Locate the cell with the specified text and output its [x, y] center coordinate. 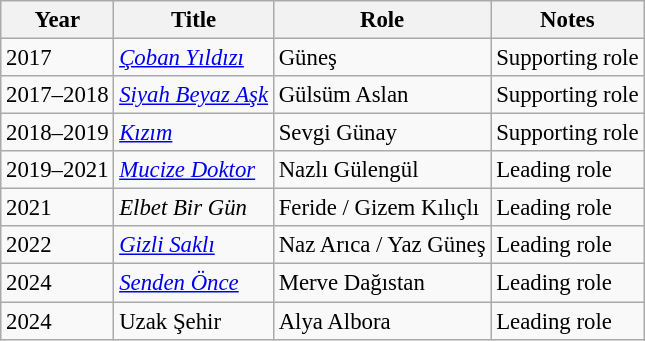
Nazlı Gülengül [382, 170]
Alya Albora [382, 321]
Year [58, 20]
Siyah Beyaz Aşk [194, 95]
Feride / Gizem Kılıçlı [382, 208]
Mucize Doktor [194, 170]
Sevgi Günay [382, 133]
Çoban Yıldızı [194, 58]
Naz Arıca / Yaz Güneş [382, 245]
2017–2018 [58, 95]
Uzak Şehir [194, 321]
2017 [58, 58]
Kızım [194, 133]
Role [382, 20]
2022 [58, 245]
Gülsüm Aslan [382, 95]
Güneş [382, 58]
Merve Dağıstan [382, 283]
Title [194, 20]
2021 [58, 208]
2019–2021 [58, 170]
2018–2019 [58, 133]
Gizli Saklı [194, 245]
Notes [568, 20]
Elbet Bir Gün [194, 208]
Senden Önce [194, 283]
